Extract the (x, y) coordinate from the center of the cell holding the provided text.  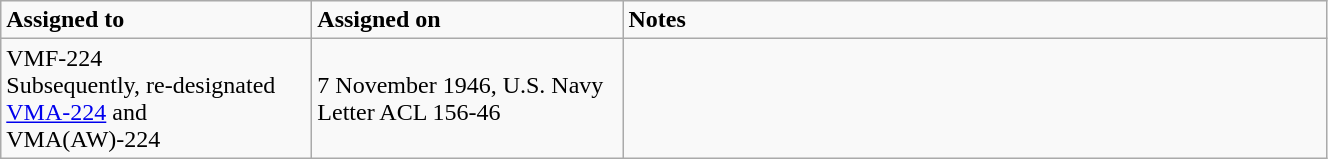
Assigned to (156, 20)
Notes (975, 20)
VMF-224Subsequently, re-designated VMA-224 and VMA(AW)-224 (156, 98)
7 November 1946, U.S. Navy Letter ACL 156-46 (468, 98)
Assigned on (468, 20)
